Search for the cell housing the specified text and yield its [x, y] center coordinate. 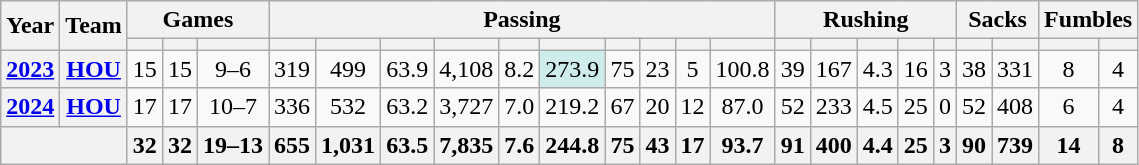
6 [1069, 107]
100.8 [742, 69]
7,835 [466, 145]
Sacks [997, 20]
400 [834, 145]
3,727 [466, 107]
233 [834, 107]
63.5 [408, 145]
739 [1016, 145]
43 [658, 145]
8.2 [520, 69]
2023 [30, 69]
532 [348, 107]
0 [944, 107]
7.0 [520, 107]
12 [692, 107]
319 [292, 69]
63.9 [408, 69]
38 [974, 69]
14 [1069, 145]
408 [1016, 107]
93.7 [742, 145]
Year [30, 26]
Games [198, 20]
91 [792, 145]
Rushing [866, 20]
4.4 [878, 145]
167 [834, 69]
1,031 [348, 145]
331 [1016, 69]
9–6 [232, 69]
655 [292, 145]
39 [792, 69]
20 [658, 107]
4.3 [878, 69]
2024 [30, 107]
23 [658, 69]
219.2 [572, 107]
16 [916, 69]
87.0 [742, 107]
10–7 [232, 107]
5 [692, 69]
Passing [522, 20]
244.8 [572, 145]
499 [348, 69]
Team [94, 26]
4.5 [878, 107]
67 [622, 107]
273.9 [572, 69]
4,108 [466, 69]
63.2 [408, 107]
7.6 [520, 145]
336 [292, 107]
19–13 [232, 145]
90 [974, 145]
Fumbles [1088, 20]
